For the text-containing cell, return its midpoint in [x, y] coordinate format. 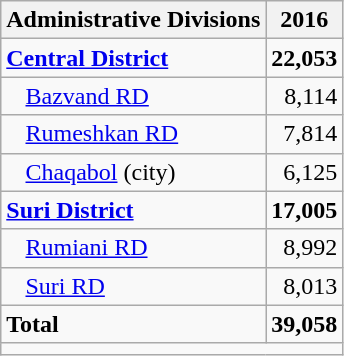
2016 [304, 20]
8,992 [304, 248]
Suri RD [134, 286]
8,013 [304, 286]
Rumiani RD [134, 248]
17,005 [304, 210]
Administrative Divisions [134, 20]
Total [134, 324]
22,053 [304, 58]
6,125 [304, 172]
Suri District [134, 210]
Central District [134, 58]
Rumeshkan RD [134, 134]
Bazvand RD [134, 96]
39,058 [304, 324]
7,814 [304, 134]
Chaqabol (city) [134, 172]
8,114 [304, 96]
